Locate the cell with the specified text and output its (x, y) center coordinate. 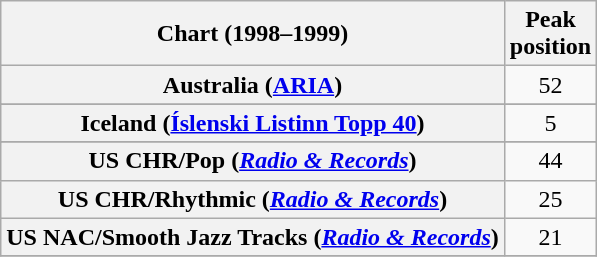
US CHR/Rhythmic (Radio & Records) (253, 199)
21 (550, 237)
44 (550, 161)
Iceland (Íslenski Listinn Topp 40) (253, 123)
US NAC/Smooth Jazz Tracks (Radio & Records) (253, 237)
5 (550, 123)
Chart (1998–1999) (253, 34)
Australia (ARIA) (253, 85)
25 (550, 199)
US CHR/Pop (Radio & Records) (253, 161)
52 (550, 85)
Peakposition (550, 34)
